Determine the (X, Y) coordinate at the center of the cell enclosing the given text.  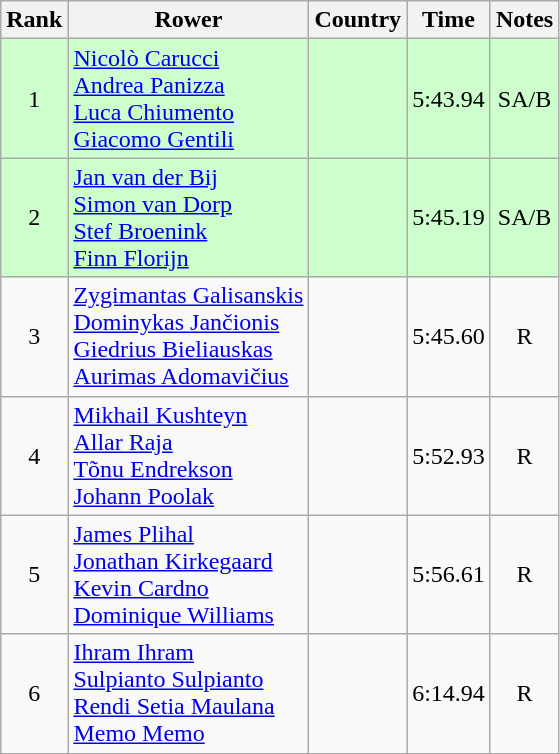
3 (34, 336)
6:14.94 (449, 694)
5:52.93 (449, 456)
1 (34, 98)
5:45.60 (449, 336)
5:43.94 (449, 98)
5:45.19 (449, 218)
Mikhail KushteynAllar RajaTõnu EndreksonJohann Poolak (188, 456)
Time (449, 20)
Jan van der BijSimon van DorpStef BroeninkFinn Florijn (188, 218)
4 (34, 456)
Ihram IhramSulpianto SulpiantoRendi Setia MaulanaMemo Memo (188, 694)
2 (34, 218)
Rank (34, 20)
6 (34, 694)
Nicolò CarucciAndrea PanizzaLuca ChiumentoGiacomo Gentili (188, 98)
Notes (524, 20)
5:56.61 (449, 574)
5 (34, 574)
Country (358, 20)
Zygimantas GalisanskisDominykas JančionisGiedrius BieliauskasAurimas Adomavičius (188, 336)
James PlihalJonathan KirkegaardKevin CardnoDominique Williams (188, 574)
Rower (188, 20)
